Search for the cell housing the specified text and yield its [X, Y] center coordinate. 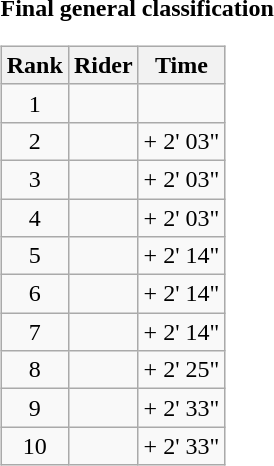
+ 2' 25" [182, 370]
1 [34, 103]
7 [34, 332]
8 [34, 370]
Rank [34, 65]
6 [34, 294]
4 [34, 217]
10 [34, 446]
2 [34, 141]
9 [34, 408]
Rider [103, 65]
3 [34, 179]
Time [182, 65]
5 [34, 256]
